Determine the [X, Y] coordinate at the center of the cell enclosing the given text.  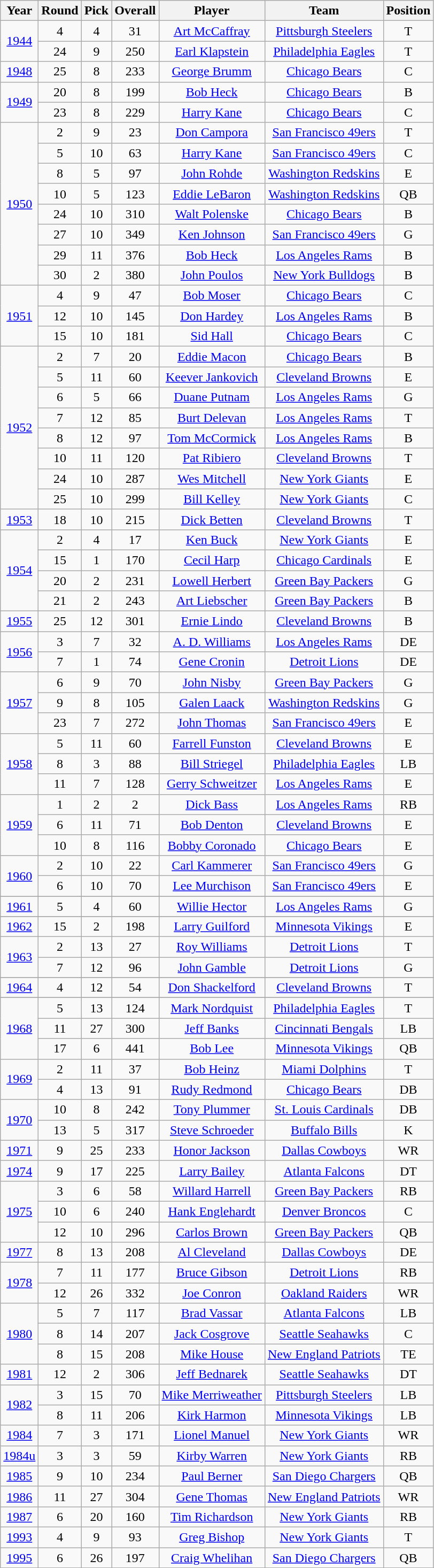
1959 [19, 825]
Wes Mitchell [212, 479]
1987 [19, 1517]
TE [408, 1354]
29 [60, 255]
Don Campora [212, 133]
Lowell Herbert [212, 580]
Pat Ribiero [212, 458]
128 [135, 784]
1968 [19, 1028]
105 [135, 703]
Ken Johnson [212, 234]
Eddie LeBaron [212, 194]
1955 [19, 621]
1977 [19, 1252]
177 [135, 1273]
71 [135, 825]
Larry Bailey [212, 1171]
1995 [19, 1558]
Roy Williams [212, 947]
Carlos Brown [212, 1232]
287 [135, 479]
Al Cleveland [212, 1252]
Chicago Cardinals [324, 560]
37 [135, 1069]
Don Hardey [212, 316]
John Thomas [212, 723]
Mike Merriweather [212, 1395]
199 [135, 92]
1954 [19, 570]
Hank Englehardt [212, 1211]
30 [60, 275]
66 [135, 397]
301 [135, 621]
207 [135, 1334]
170 [135, 560]
Keever Jankovich [212, 377]
1961 [19, 906]
300 [135, 1028]
Jeff Bednarek [212, 1374]
1958 [19, 764]
160 [135, 1517]
1952 [19, 428]
Bob Moser [212, 296]
243 [135, 601]
1975 [19, 1211]
Steve Schroeder [212, 1130]
Galen Laack [212, 703]
1969 [19, 1079]
Walt Polenske [212, 214]
116 [135, 845]
198 [135, 927]
1984 [19, 1435]
250 [135, 51]
Ken Buck [212, 540]
1964 [19, 988]
1948 [19, 72]
Willard Harrell [212, 1191]
242 [135, 1110]
Dick Betten [212, 519]
1984u [19, 1456]
145 [135, 316]
Sid Hall [212, 336]
Player [212, 11]
91 [135, 1089]
93 [135, 1537]
1957 [19, 703]
Craig Whelihan [212, 1558]
1951 [19, 316]
58 [135, 1191]
Carl Kammerer [212, 865]
181 [135, 336]
Larry Guilford [212, 927]
Cecil Harp [212, 560]
John Poulos [212, 275]
Cincinnati Bengals [324, 1028]
Position [408, 11]
123 [135, 194]
59 [135, 1456]
Farrell Funston [212, 743]
Mark Nordquist [212, 1008]
96 [135, 967]
1982 [19, 1405]
1971 [19, 1150]
1974 [19, 1171]
Gene Cronin [212, 662]
Jeff Banks [212, 1028]
349 [135, 234]
John Nisby [212, 682]
1981 [19, 1374]
Brad Vassar [212, 1313]
63 [135, 153]
1962 [19, 927]
1953 [19, 519]
1980 [19, 1334]
234 [135, 1476]
Rudy Redmond [212, 1089]
441 [135, 1049]
Gene Thomas [212, 1496]
1970 [19, 1120]
1993 [19, 1537]
1960 [19, 875]
31 [135, 31]
Miami Dolphins [324, 1069]
Team [324, 11]
304 [135, 1496]
332 [135, 1293]
1950 [19, 204]
206 [135, 1415]
John Gamble [212, 967]
Don Shackelford [212, 988]
1986 [19, 1496]
Tony Plummer [212, 1110]
Greg Bishop [212, 1537]
Jack Cosgrove [212, 1334]
Denver Broncos [324, 1211]
85 [135, 418]
Bruce Gibson [212, 1273]
Honor Jackson [212, 1150]
Lee Murchison [212, 886]
120 [135, 458]
310 [135, 214]
Tim Richardson [212, 1517]
21 [60, 601]
Lionel Manuel [212, 1435]
306 [135, 1374]
Burt Delevan [212, 418]
376 [135, 255]
Joe Conron [212, 1293]
54 [135, 988]
Art McCaffray [212, 31]
New York Bulldogs [324, 275]
Year [19, 11]
47 [135, 296]
Art Liebscher [212, 601]
1963 [19, 957]
Overall [135, 11]
317 [135, 1130]
Bob Lee [212, 1049]
171 [135, 1435]
117 [135, 1313]
Kirk Harmon [212, 1415]
Eddie Macon [212, 357]
Pick [96, 11]
Tom McCormick [212, 438]
1949 [19, 102]
Bill Kelley [212, 499]
124 [135, 1008]
Buffalo Bills [324, 1130]
Ernie Lindo [212, 621]
231 [135, 580]
Dick Bass [212, 804]
Earl Klapstein [212, 51]
Round [60, 11]
St. Louis Cardinals [324, 1110]
Paul Berner [212, 1476]
215 [135, 519]
1956 [19, 652]
Gerry Schweitzer [212, 784]
1985 [19, 1476]
18 [60, 519]
14 [96, 1334]
Willie Hector [212, 906]
Bob Denton [212, 825]
Mike House [212, 1354]
Duane Putnam [212, 397]
Bill Striegel [212, 764]
240 [135, 1211]
272 [135, 723]
Oakland Raiders [324, 1293]
John Rohde [212, 173]
88 [135, 764]
A. D. Williams [212, 642]
K [408, 1130]
1978 [19, 1283]
296 [135, 1232]
299 [135, 499]
Kirby Warren [212, 1456]
1944 [19, 41]
22 [135, 865]
Bobby Coronado [212, 845]
380 [135, 275]
32 [135, 642]
197 [135, 1558]
225 [135, 1171]
229 [135, 112]
74 [135, 662]
George Brumm [212, 72]
Bob Heinz [212, 1069]
